Locate the cell with the specified text and output its [X, Y] center coordinate. 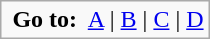
Go to: A | B | C | D [105, 20]
